Output the [x, y] coordinate of the center of the cell containing the given text.  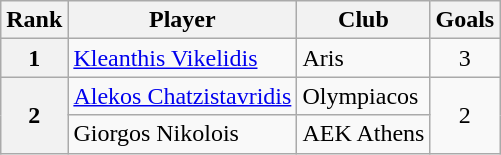
3 [465, 58]
Goals [465, 20]
Aris [364, 58]
Rank [34, 20]
Player [182, 20]
Alekos Chatzistavridis [182, 96]
Giorgos Nikolois [182, 134]
AEK Athens [364, 134]
Club [364, 20]
Kleanthis Vikelidis [182, 58]
1 [34, 58]
Olympiacos [364, 96]
